Scan for the cell matching the given text and deliver its [X, Y] coordinate at center. 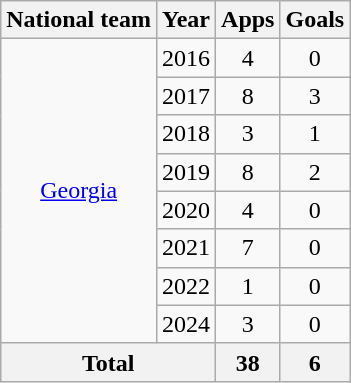
National team [79, 20]
38 [248, 362]
Year [186, 20]
2016 [186, 58]
2017 [186, 96]
6 [315, 362]
Georgia [79, 191]
2021 [186, 248]
2 [315, 172]
7 [248, 248]
Apps [248, 20]
2019 [186, 172]
Goals [315, 20]
2022 [186, 286]
2018 [186, 134]
2024 [186, 324]
Total [108, 362]
2020 [186, 210]
